For the text-containing cell, return its midpoint in [X, Y] coordinate format. 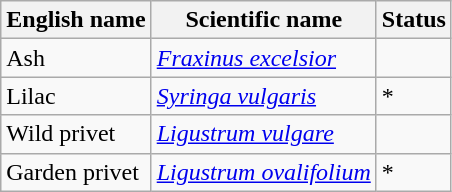
Wild privet [76, 134]
Lilac [76, 96]
Syringa vulgaris [264, 96]
Ash [76, 58]
Garden privet [76, 172]
English name [76, 20]
Status [414, 20]
Fraxinus excelsior [264, 58]
Scientific name [264, 20]
Ligustrum ovalifolium [264, 172]
Ligustrum vulgare [264, 134]
